From the cell containing the given text, extract its center point as (X, Y) coordinate. 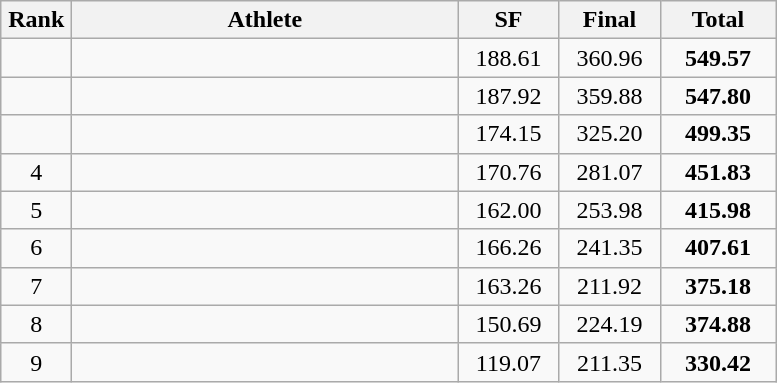
162.00 (508, 210)
7 (36, 286)
163.26 (508, 286)
549.57 (718, 58)
4 (36, 172)
499.35 (718, 134)
330.42 (718, 362)
SF (508, 20)
188.61 (508, 58)
253.98 (610, 210)
Rank (36, 20)
150.69 (508, 324)
5 (36, 210)
359.88 (610, 96)
407.61 (718, 248)
Athlete (265, 20)
166.26 (508, 248)
241.35 (610, 248)
211.35 (610, 362)
281.07 (610, 172)
170.76 (508, 172)
415.98 (718, 210)
8 (36, 324)
9 (36, 362)
360.96 (610, 58)
187.92 (508, 96)
Final (610, 20)
6 (36, 248)
224.19 (610, 324)
451.83 (718, 172)
174.15 (508, 134)
374.88 (718, 324)
211.92 (610, 286)
325.20 (610, 134)
547.80 (718, 96)
Total (718, 20)
119.07 (508, 362)
375.18 (718, 286)
